Determine the (X, Y) coordinate at the center of the cell enclosing the given text.  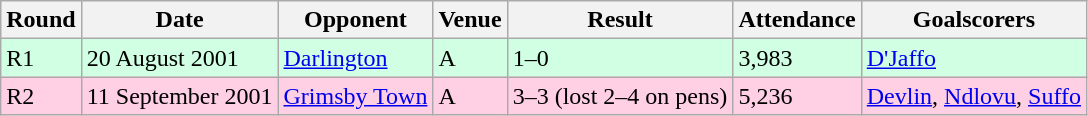
Result (620, 20)
Grimsby Town (356, 96)
3–3 (lost 2–4 on pens) (620, 96)
Goalscorers (974, 20)
R2 (41, 96)
20 August 2001 (180, 58)
11 September 2001 (180, 96)
Round (41, 20)
1–0 (620, 58)
Attendance (797, 20)
Darlington (356, 58)
Opponent (356, 20)
Venue (470, 20)
Date (180, 20)
3,983 (797, 58)
R1 (41, 58)
5,236 (797, 96)
Devlin, Ndlovu, Suffo (974, 96)
D'Jaffo (974, 58)
